Output the [X, Y] coordinate of the center of the cell containing the given text.  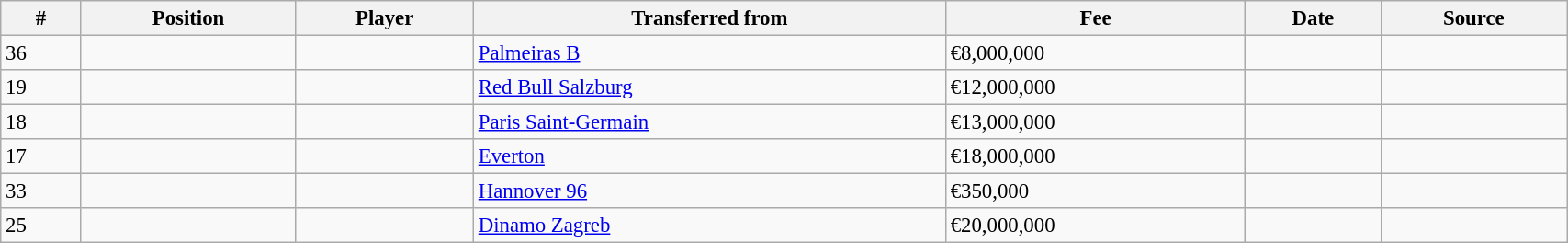
€20,000,000 [1095, 226]
Position [188, 18]
€350,000 [1095, 191]
€8,000,000 [1095, 53]
36 [40, 53]
Fee [1095, 18]
18 [40, 122]
17 [40, 156]
33 [40, 191]
Palmeiras B [709, 53]
19 [40, 87]
Hannover 96 [709, 191]
25 [40, 226]
Player [385, 18]
€18,000,000 [1095, 156]
Dinamo Zagreb [709, 226]
Date [1314, 18]
€13,000,000 [1095, 122]
# [40, 18]
Paris Saint-Germain [709, 122]
Red Bull Salzburg [709, 87]
Source [1473, 18]
Transferred from [709, 18]
Everton [709, 156]
€12,000,000 [1095, 87]
